For the text-containing cell, return its midpoint in [x, y] coordinate format. 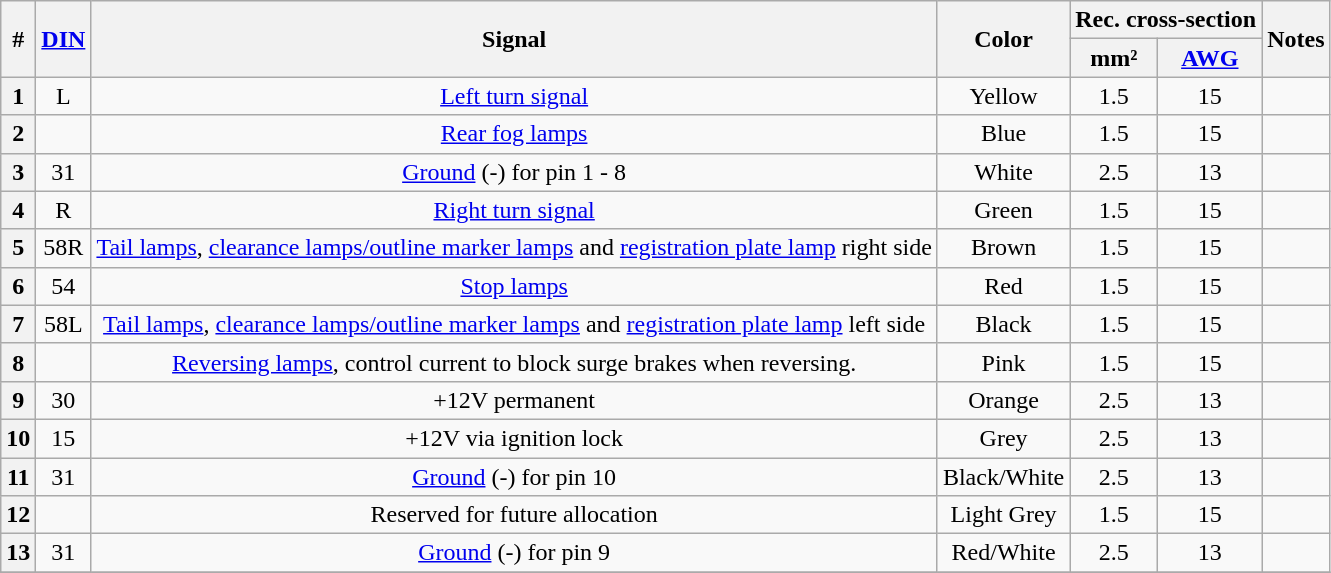
Tail lamps, clearance lamps/outline marker lamps and registration plate lamp right side [514, 248]
Color [1003, 39]
R [64, 210]
# [18, 39]
Black/White [1003, 477]
Notes [1296, 39]
Reversing lamps, control current to block surge brakes when reversing. [514, 362]
Orange [1003, 400]
Stop lamps [514, 286]
+12V permanent [514, 400]
Red [1003, 286]
Brown [1003, 248]
Ground (-) for pin 10 [514, 477]
Red/White [1003, 553]
Pink [1003, 362]
7 [18, 324]
5 [18, 248]
DIN [64, 39]
White [1003, 172]
Light Grey [1003, 515]
AWG [1210, 58]
Green [1003, 210]
Reserved for future allocation [514, 515]
2 [18, 134]
10 [18, 438]
Rec. cross-section [1166, 20]
9 [18, 400]
58L [64, 324]
58R [64, 248]
mm² [1114, 58]
6 [18, 286]
8 [18, 362]
11 [18, 477]
Tail lamps, clearance lamps/outline marker lamps and registration plate lamp left side [514, 324]
12 [18, 515]
Rear fog lamps [514, 134]
Yellow [1003, 96]
Black [1003, 324]
Ground (-) for pin 9 [514, 553]
30 [64, 400]
Left turn signal [514, 96]
1 [18, 96]
Ground (-) for pin 1 - 8 [514, 172]
Blue [1003, 134]
L [64, 96]
4 [18, 210]
Grey [1003, 438]
3 [18, 172]
Signal [514, 39]
Right turn signal [514, 210]
54 [64, 286]
+12V via ignition lock [514, 438]
